Find where the given text appears and provide that cell's center as [x, y] coordinate. 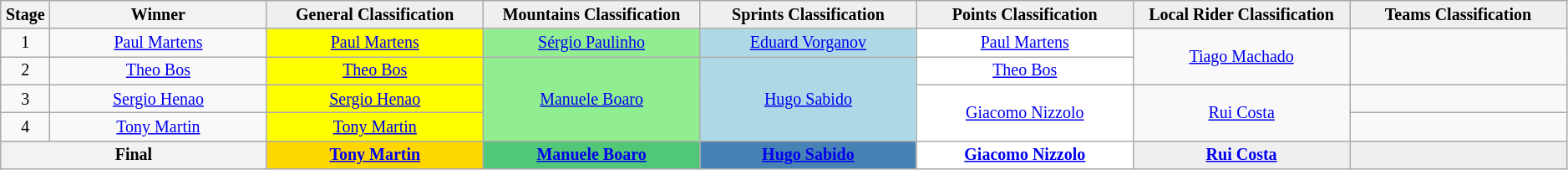
General Classification [374, 15]
Tiago Machado [1241, 57]
Teams Classification [1459, 15]
Stage [25, 15]
Eduard Vorganov [809, 44]
Points Classification [1024, 15]
Sérgio Paulinho [591, 44]
3 [25, 99]
Mountains Classification [591, 15]
Winner [159, 15]
4 [25, 127]
Local Rider Classification [1241, 15]
Final [134, 154]
2 [25, 70]
Sprints Classification [809, 15]
1 [25, 44]
